Provide the (X, Y) coordinate of the cell's center where the given text is located.  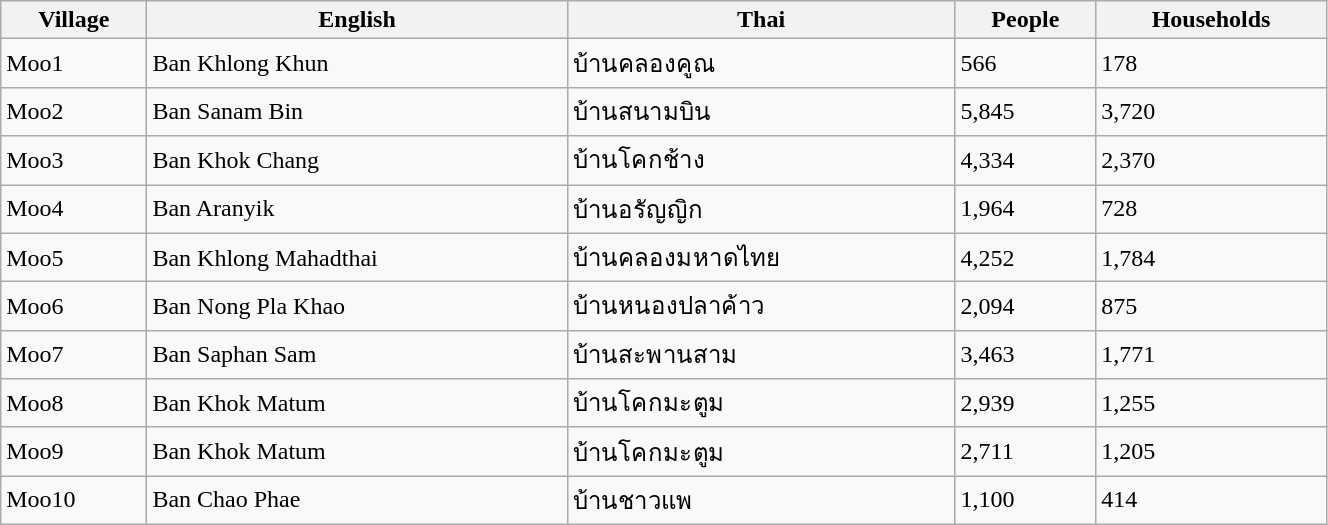
บ้านชาวแพ (761, 500)
Moo7 (74, 354)
1,784 (1212, 258)
566 (1026, 64)
4,252 (1026, 258)
Moo3 (74, 160)
1,255 (1212, 404)
Ban Nong Pla Khao (357, 306)
Ban Sanam Bin (357, 112)
People (1026, 20)
2,939 (1026, 404)
Thai (761, 20)
บ้านสนามบิน (761, 112)
178 (1212, 64)
2,711 (1026, 452)
Ban Khok Chang (357, 160)
Moo1 (74, 64)
414 (1212, 500)
บ้านหนองปลาค้าว (761, 306)
Moo9 (74, 452)
Ban Saphan Sam (357, 354)
Ban Khlong Khun (357, 64)
บ้านสะพานสาม (761, 354)
Moo6 (74, 306)
Ban Chao Phae (357, 500)
3,463 (1026, 354)
5,845 (1026, 112)
1,100 (1026, 500)
4,334 (1026, 160)
2,370 (1212, 160)
2,094 (1026, 306)
Village (74, 20)
3,720 (1212, 112)
728 (1212, 208)
Moo8 (74, 404)
1,771 (1212, 354)
Households (1212, 20)
Ban Aranyik (357, 208)
บ้านคลองมหาดไทย (761, 258)
Moo5 (74, 258)
บ้านคลองคูณ (761, 64)
1,205 (1212, 452)
บ้านอรัญญิก (761, 208)
875 (1212, 306)
1,964 (1026, 208)
บ้านโคกช้าง (761, 160)
English (357, 20)
Moo2 (74, 112)
Moo10 (74, 500)
Ban Khlong Mahadthai (357, 258)
Moo4 (74, 208)
